Output the (X, Y) coordinate of the center of the cell containing the given text.  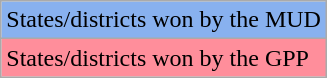
States/districts won by the GPP (164, 58)
States/districts won by the MUD (164, 20)
